From the cell containing the given text, extract its center point as [x, y] coordinate. 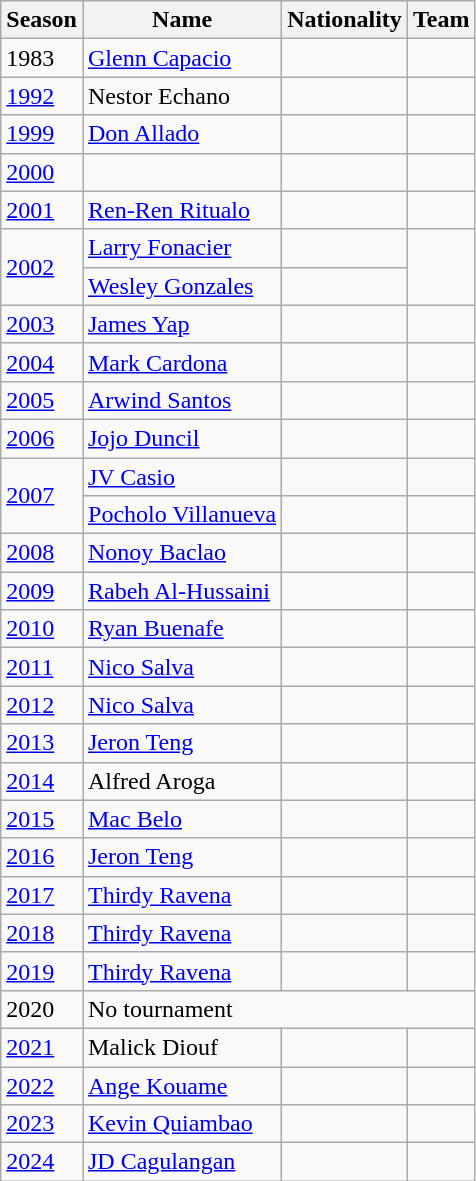
2012 [42, 705]
James Yap [182, 324]
Pocholo Villanueva [182, 515]
2019 [42, 971]
2014 [42, 781]
1983 [42, 58]
2015 [42, 819]
Glenn Capacio [182, 58]
2009 [42, 591]
Jojo Duncil [182, 438]
2016 [42, 857]
Malick Diouf [182, 1047]
2024 [42, 1162]
2021 [42, 1047]
2002 [42, 267]
Team [441, 20]
Name [182, 20]
Nestor Echano [182, 96]
Mark Cardona [182, 362]
Ange Kouame [182, 1085]
JV Casio [182, 477]
2008 [42, 553]
JD Cagulangan [182, 1162]
Mac Belo [182, 819]
Nationality [345, 20]
Larry Fonacier [182, 248]
2004 [42, 362]
Alfred Aroga [182, 781]
2006 [42, 438]
Wesley Gonzales [182, 286]
2023 [42, 1124]
2018 [42, 933]
2003 [42, 324]
2005 [42, 400]
Arwind Santos [182, 400]
Season [42, 20]
1992 [42, 96]
2011 [42, 667]
2013 [42, 743]
2017 [42, 895]
Ryan Buenafe [182, 629]
2000 [42, 172]
2007 [42, 496]
Kevin Quiambao [182, 1124]
2001 [42, 210]
No tournament [278, 1009]
Ren-Ren Ritualo [182, 210]
1999 [42, 134]
2020 [42, 1009]
Rabeh Al-Hussaini [182, 591]
Nonoy Baclao [182, 553]
2010 [42, 629]
Don Allado [182, 134]
2022 [42, 1085]
